Find where the given text appears and provide that cell's center as (X, Y) coordinate. 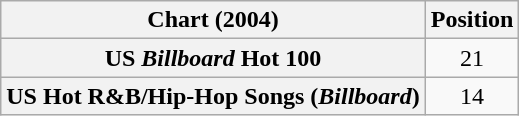
Position (472, 20)
US Hot R&B/Hip-Hop Songs (Billboard) (213, 96)
14 (472, 96)
Chart (2004) (213, 20)
US Billboard Hot 100 (213, 58)
21 (472, 58)
